Extract the (x, y) coordinate from the center of the cell holding the provided text.  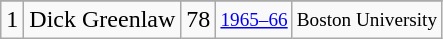
1965–66 (254, 20)
1 (12, 20)
78 (198, 20)
Dick Greenlaw (102, 20)
Boston University (366, 20)
